Pinpoint the cell where the given text exists, returning its (X, Y) midpoint coordinate. 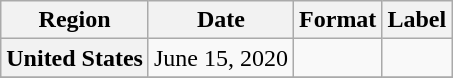
Format (338, 20)
Label (417, 20)
United States (75, 58)
Region (75, 20)
Date (220, 20)
June 15, 2020 (220, 58)
